Determine the (X, Y) coordinate at the center of the cell enclosing the given text.  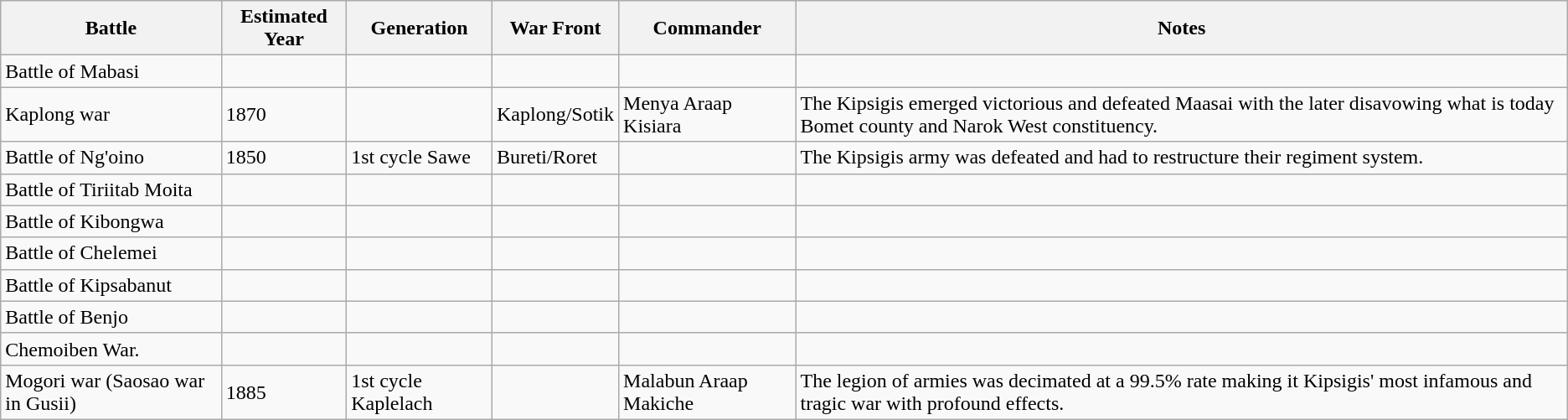
1885 (284, 392)
Battle (111, 29)
1st cycle Kaplelach (420, 392)
Battle of Benjo (111, 317)
Malabun Araap Makiche (707, 392)
Kaplong/Sotik (554, 114)
Battle of Kibongwa (111, 221)
Battle of Ng'oino (111, 158)
Battle of Kipsabanut (111, 285)
The legion of armies was decimated at a 99.5% rate making it Kipsigis' most infamous and tragic war with profound effects. (1181, 392)
Battle of Chelemei (111, 253)
The Kipsigis army was defeated and had to restructure their regiment system. (1181, 158)
1st cycle Sawe (420, 158)
Mogori war (Saosao war in Gusii) (111, 392)
War Front (554, 29)
Commander (707, 29)
The Kipsigis emerged victorious and defeated Maasai with the later disavowing what is today Bomet county and Narok West constituency. (1181, 114)
Kaplong war (111, 114)
Battle of Tiriitab Moita (111, 189)
1850 (284, 158)
Estimated Year (284, 29)
Menya Araap Kisiara (707, 114)
Generation (420, 29)
Battle of Mabasi (111, 71)
Notes (1181, 29)
Chemoiben War. (111, 349)
1870 (284, 114)
Bureti/Roret (554, 158)
